Find where the given text appears and provide that cell's center as (x, y) coordinate. 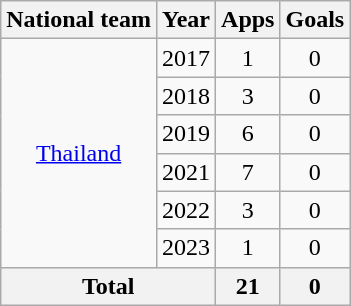
Year (186, 20)
21 (248, 286)
2022 (186, 210)
Thailand (79, 153)
2019 (186, 134)
2017 (186, 58)
Goals (315, 20)
6 (248, 134)
Apps (248, 20)
2018 (186, 96)
2021 (186, 172)
7 (248, 172)
National team (79, 20)
Total (108, 286)
2023 (186, 248)
